Detect which cell encompasses the target text, then output its [x, y] center coordinate. 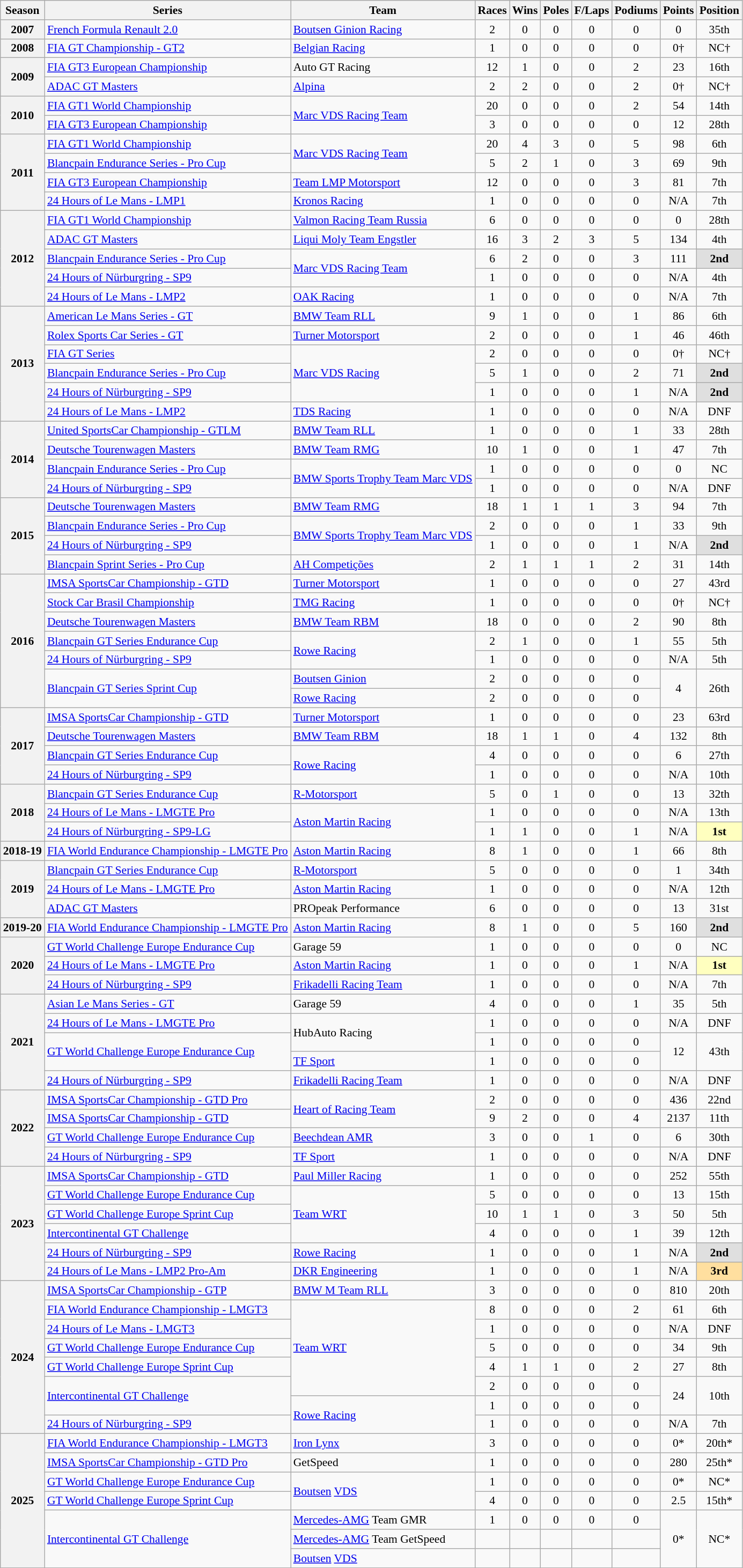
Mercedes-AMG Team GMR [383, 1520]
94 [679, 507]
2009 [23, 77]
47 [679, 450]
2016 [23, 641]
Rolex Sports Car Series - GT [167, 335]
TMG Racing [383, 603]
Liqui Moly Team Engstler [383, 240]
Team [383, 10]
3rd [719, 1271]
2014 [23, 459]
PROpeak Performance [383, 909]
FIA GT Championship - GT2 [167, 48]
Wins [525, 10]
2.5 [679, 1501]
2017 [23, 746]
27th [719, 756]
35th [719, 30]
Stock Car Brasil Championship [167, 603]
32th [719, 794]
22nd [719, 1100]
2021 [23, 1042]
2011 [23, 173]
Asian Le Mans Series - GT [167, 1004]
39 [679, 1233]
30th [719, 1138]
Heart of Racing Team [383, 1109]
2020 [23, 966]
2013 [23, 364]
2012 [23, 259]
61 [679, 1310]
46 [679, 335]
IMSA SportsCar Championship - GTP [167, 1291]
46th [719, 335]
11th [719, 1118]
Kronos Racing [383, 201]
Auto GT Racing [383, 68]
86 [679, 316]
Points [679, 10]
35 [679, 1004]
DKR Engineering [383, 1271]
69 [679, 163]
26th [719, 689]
Podiums [636, 10]
2019-20 [23, 927]
GetSpeed [383, 1463]
2025 [23, 1501]
2018 [23, 813]
20th [719, 1291]
OAK Racing [383, 297]
252 [679, 1176]
Paul Miller Racing [383, 1176]
Mercedes-AMG Team GetSpeed [383, 1539]
34th [719, 870]
2019 [23, 889]
31 [679, 564]
Alpina [383, 87]
24 Hours of Le Mans - LMGT3 [167, 1329]
63rd [719, 717]
280 [679, 1463]
BMW M Team RLL [383, 1291]
2007 [23, 30]
2010 [23, 115]
Team LMP Motorsport [383, 182]
98 [679, 144]
United SportsCar Championship - GTLM [167, 431]
Valmon Racing Team Russia [383, 220]
55 [679, 641]
2024 [23, 1357]
24 Hours of Le Mans - LMP1 [167, 201]
24 Hours of Le Mans - LMP2 Pro-Am [167, 1271]
Beechdean AMR [383, 1138]
Season [23, 10]
134 [679, 240]
Marc VDS Racing [383, 373]
Boutsen Ginion [383, 679]
Belgian Racing [383, 48]
Position [719, 10]
F/Laps [591, 10]
2022 [23, 1128]
81 [679, 182]
2008 [23, 48]
16 [492, 240]
31st [719, 909]
Races [492, 10]
American Le Mans Series - GT [167, 316]
15th [719, 1195]
FIA GT Series [167, 354]
810 [679, 1291]
2018-19 [23, 851]
2023 [23, 1224]
16th [719, 68]
50 [679, 1214]
90 [679, 622]
20th* [719, 1444]
2137 [679, 1118]
24 Hours of Nürburgring - SP9-LG [167, 832]
13th [719, 813]
71 [679, 373]
2015 [23, 535]
Poles [556, 10]
Iron Lynx [383, 1444]
55th [719, 1176]
111 [679, 259]
Blancpain GT Series Sprint Cup [167, 689]
HubAuto Racing [383, 1032]
25th* [719, 1463]
160 [679, 927]
15th* [719, 1501]
34 [679, 1348]
TDS Racing [383, 411]
Series [167, 10]
132 [679, 737]
43th [719, 1051]
54 [679, 106]
Boutsen Ginion Racing [383, 30]
66 [679, 851]
43rd [719, 584]
24 [679, 1396]
Blancpain Sprint Series - Pro Cup [167, 564]
436 [679, 1100]
French Formula Renault 2.0 [167, 30]
AH Competições [383, 564]
